Detect which cell encompasses the target text, then output its [X, Y] center coordinate. 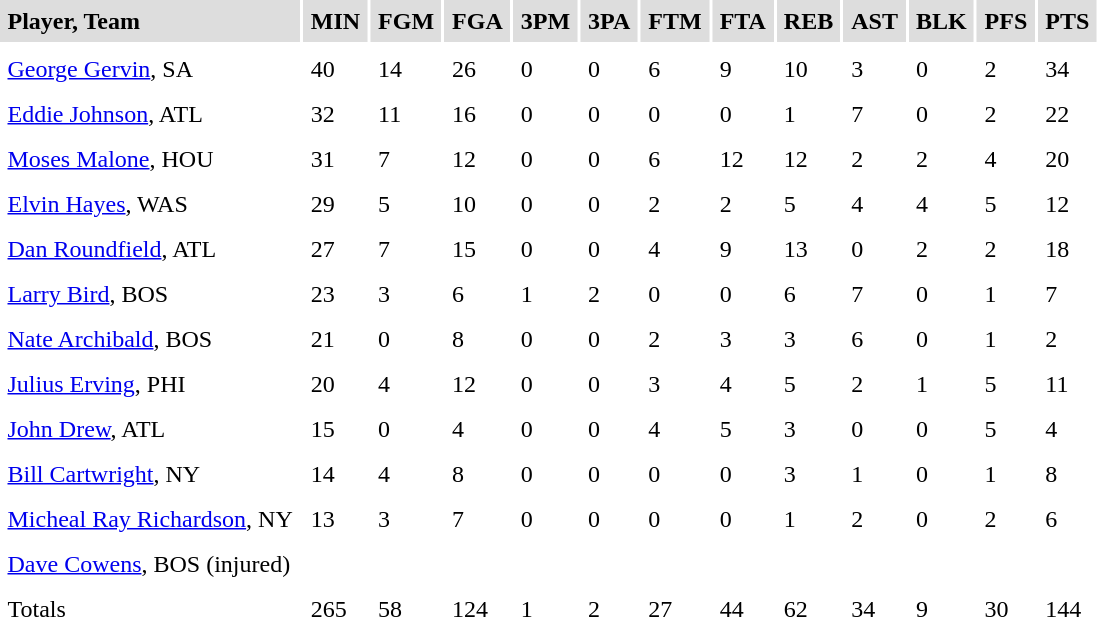
FTM [675, 21]
Bill Cartwright, NY [150, 474]
Nate Archibald, BOS [150, 339]
MIN [335, 21]
26 [478, 69]
3PM [545, 21]
FGM [406, 21]
31 [335, 159]
Micheal Ray Richardson, NY [150, 519]
John Drew, ATL [150, 429]
34 [1068, 69]
27 [335, 249]
Larry Bird, BOS [150, 294]
Julius Erving, PHI [150, 384]
23 [335, 294]
3PA [610, 21]
Elvin Hayes, WAS [150, 204]
PFS [1006, 21]
29 [335, 204]
22 [1068, 114]
32 [335, 114]
Eddie Johnson, ATL [150, 114]
21 [335, 339]
REB [808, 21]
AST [875, 21]
PTS [1068, 21]
Dave Cowens, BOS (injured) [150, 564]
Moses Malone, HOU [150, 159]
Player, Team [150, 21]
40 [335, 69]
George Gervin, SA [150, 69]
FTA [742, 21]
FGA [478, 21]
16 [478, 114]
18 [1068, 249]
BLK [941, 21]
Dan Roundfield, ATL [150, 249]
